Scan for the cell matching the given text and deliver its [X, Y] coordinate at center. 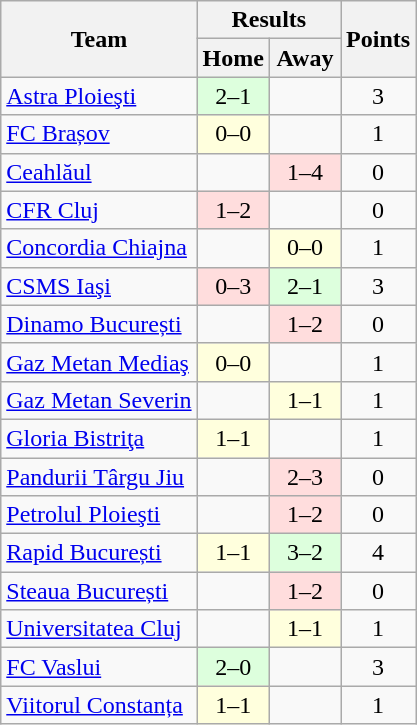
4 [378, 553]
Ceahlăul [99, 172]
Gaz Metan Severin [99, 400]
CSMS Iaşi [99, 286]
Petrolul Ploieşti [99, 515]
Team [99, 39]
3–2 [304, 553]
FC Brașov [99, 134]
Rapid București [99, 553]
Dinamo București [99, 324]
Steaua București [99, 591]
Viitorul Constanța [99, 705]
Points [378, 39]
CFR Cluj [99, 210]
2–0 [233, 667]
2–3 [304, 477]
Pandurii Târgu Jiu [99, 477]
Concordia Chiajna [99, 248]
FC Vaslui [99, 667]
Home [233, 58]
Gaz Metan Mediaş [99, 362]
Universitatea Cluj [99, 629]
Results [268, 20]
Gloria Bistriţa [99, 438]
1–4 [304, 172]
0–3 [233, 286]
Astra Ploieşti [99, 96]
Away [304, 58]
